Identify which cell holds the provided text, then report its [X, Y] central coordinate. 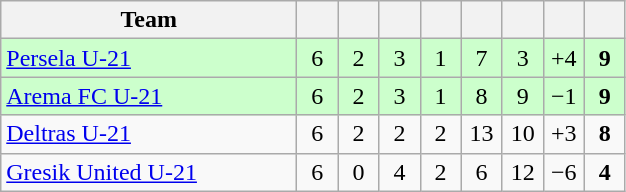
−6 [564, 172]
Arema FC U-21 [149, 96]
Persela U-21 [149, 58]
10 [522, 134]
Deltras U-21 [149, 134]
+3 [564, 134]
Team [149, 20]
+4 [564, 58]
13 [482, 134]
7 [482, 58]
0 [358, 172]
−1 [564, 96]
12 [522, 172]
Gresik United U-21 [149, 172]
